Pinpoint the cell where the given text exists, returning its (X, Y) midpoint coordinate. 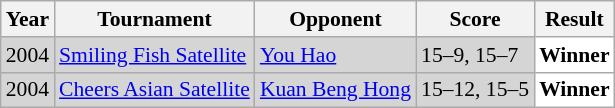
Opponent (336, 19)
Cheers Asian Satellite (154, 90)
Score (475, 19)
Kuan Beng Hong (336, 90)
You Hao (336, 55)
15–12, 15–5 (475, 90)
Year (28, 19)
15–9, 15–7 (475, 55)
Result (574, 19)
Tournament (154, 19)
Smiling Fish Satellite (154, 55)
